Return the (x, y) coordinate for the center point of the cell that contains the specified text.  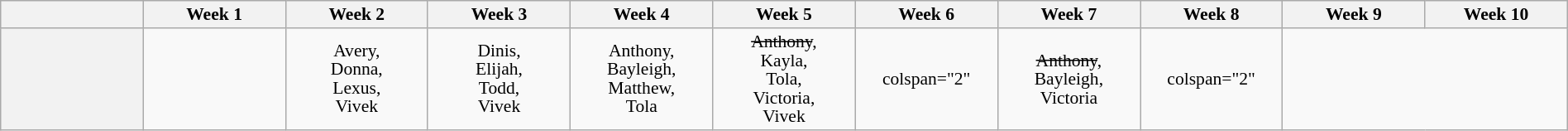
Week 9 (1354, 15)
Week 3 (499, 15)
Dinis,Elijah,Todd,Vivek (499, 80)
Anthony,Bayleigh, Matthew,Tola (642, 80)
Week 5 (784, 15)
Week 6 (926, 15)
Avery,Donna,Lexus,Vivek (356, 80)
Week 1 (214, 15)
Week 7 (1068, 15)
Week 10 (1496, 15)
Anthony, Bayleigh,Victoria (1068, 80)
Week 4 (642, 15)
Anthony,Kayla,Tola,Victoria,Vivek (784, 80)
Week 8 (1211, 15)
Week 2 (356, 15)
